Search for the cell housing the specified text and yield its [X, Y] center coordinate. 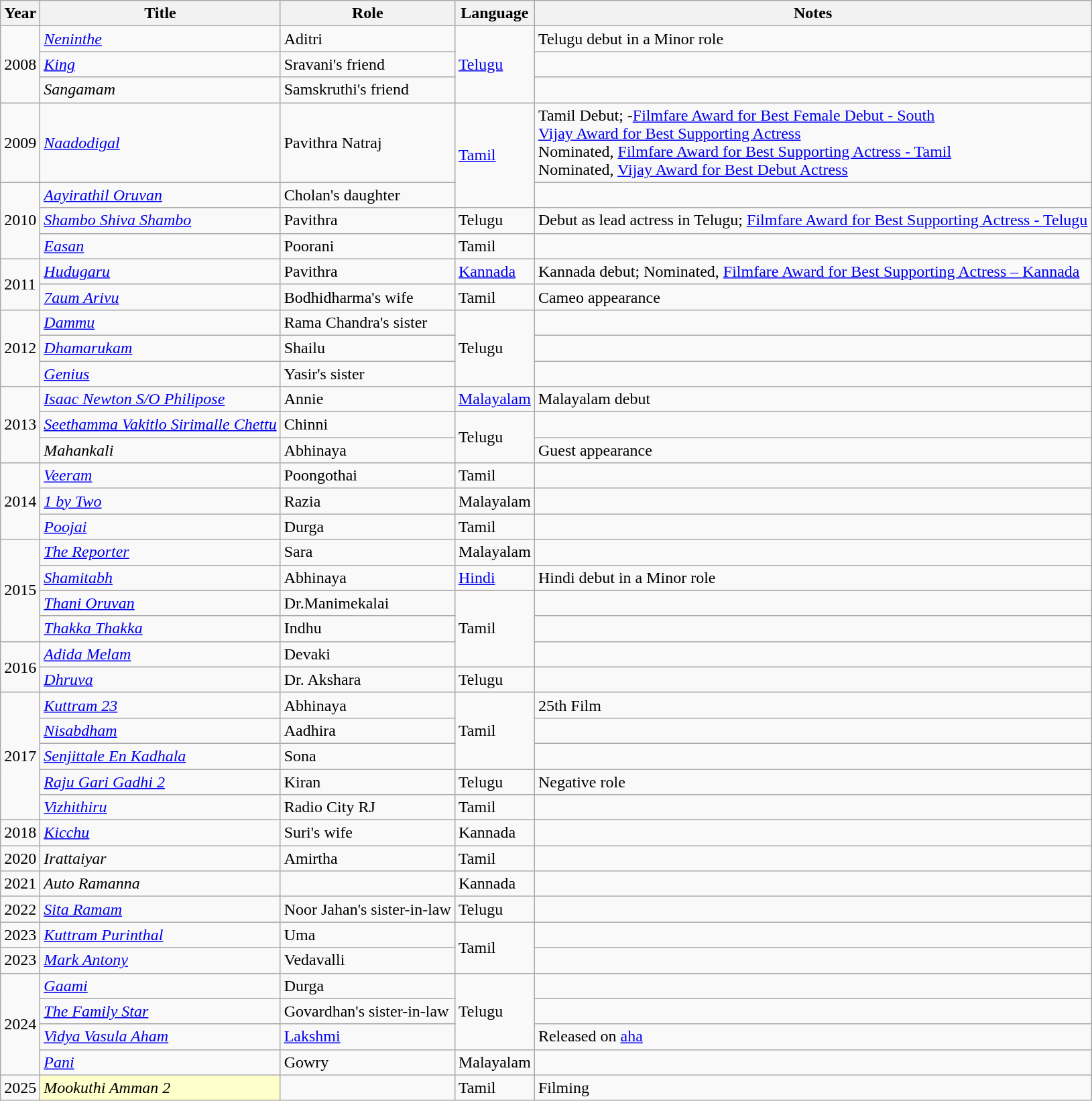
Adida Melam [160, 654]
Filming [812, 1088]
2017 [20, 756]
Negative role [812, 782]
2025 [20, 1088]
Dammu [160, 322]
Devaki [367, 654]
The Reporter [160, 552]
Title [160, 13]
Gowry [367, 1062]
Sara [367, 552]
Raju Gari Gadhi 2 [160, 782]
Hudugaru [160, 271]
Irattaiyar [160, 858]
Released on aha [812, 1037]
Hindi debut in a Minor role [812, 578]
Gaami [160, 986]
Mark Antony [160, 960]
Sita Ramam [160, 909]
Kannada debut; Nominated, Filmfare Award for Best Supporting Actress – Kannada [812, 271]
Poorani [367, 246]
Chinni [367, 425]
Poongothai [367, 476]
Kiran [367, 782]
Cholan's daughter [367, 195]
Vedavalli [367, 960]
7aum Arivu [160, 297]
2008 [20, 64]
1 by Two [160, 501]
Pani [160, 1062]
Nisabdham [160, 730]
Dhruva [160, 679]
The Family Star [160, 1011]
Indhu [367, 629]
Lakshmi [367, 1037]
Dr.Manimekalai [367, 603]
2011 [20, 284]
Bodhidharma's wife [367, 297]
Thakka Thakka [160, 629]
Veeram [160, 476]
Vidya Vasula Aham [160, 1037]
Shailu [367, 348]
2009 [20, 142]
Aditri [367, 39]
2010 [20, 220]
Kuttram Purinthal [160, 935]
25th Film [812, 705]
Pavithra Natraj [367, 142]
Seethamma Vakitlo Sirimalle Chettu [160, 425]
Shambo Shiva Shambo [160, 220]
Aayirathil Oruvan [160, 195]
2021 [20, 884]
Dhamarukam [160, 348]
Shamitabh [160, 578]
Isaac Newton S/O Philipose [160, 399]
Role [367, 13]
Genius [160, 373]
Senjittale En Kadhala [160, 756]
Notes [812, 13]
Neninthe [160, 39]
Auto Ramanna [160, 884]
Dr. Akshara [367, 679]
Cameo appearance [812, 297]
Aadhira [367, 730]
Govardhan's sister-in-law [367, 1011]
Telugu debut in a Minor role [812, 39]
Kuttram 23 [160, 705]
Annie [367, 399]
Samskruthi's friend [367, 90]
2020 [20, 858]
Year [20, 13]
Thani Oruvan [160, 603]
Malayalam debut [812, 399]
Easan [160, 246]
Language [495, 13]
2012 [20, 348]
Naadodigal [160, 142]
2024 [20, 1024]
Debut as lead actress in Telugu; Filmfare Award for Best Supporting Actress - Telugu [812, 220]
Radio City RJ [367, 807]
Guest appearance [812, 450]
Kicchu [160, 833]
Mookuthi Amman 2 [160, 1088]
Rama Chandra's sister [367, 322]
Uma [367, 935]
2018 [20, 833]
Poojai [160, 527]
2022 [20, 909]
Mahankali [160, 450]
Amirtha [367, 858]
Vizhithiru [160, 807]
Noor Jahan's sister-in-law [367, 909]
Sravani's friend [367, 64]
Suri's wife [367, 833]
2013 [20, 425]
Razia [367, 501]
Yasir's sister [367, 373]
King [160, 64]
2015 [20, 590]
2014 [20, 501]
Sangamam [160, 90]
2016 [20, 667]
Sona [367, 756]
Hindi [495, 578]
